Pinpoint the cell where the given text exists, returning its (x, y) midpoint coordinate. 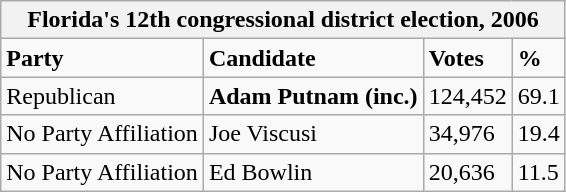
Candidate (313, 58)
% (538, 58)
124,452 (468, 96)
Votes (468, 58)
Republican (102, 96)
Adam Putnam (inc.) (313, 96)
19.4 (538, 134)
Party (102, 58)
Ed Bowlin (313, 172)
Florida's 12th congressional district election, 2006 (283, 20)
Joe Viscusi (313, 134)
11.5 (538, 172)
20,636 (468, 172)
34,976 (468, 134)
69.1 (538, 96)
